Find where the given text appears and provide that cell's center as [x, y] coordinate. 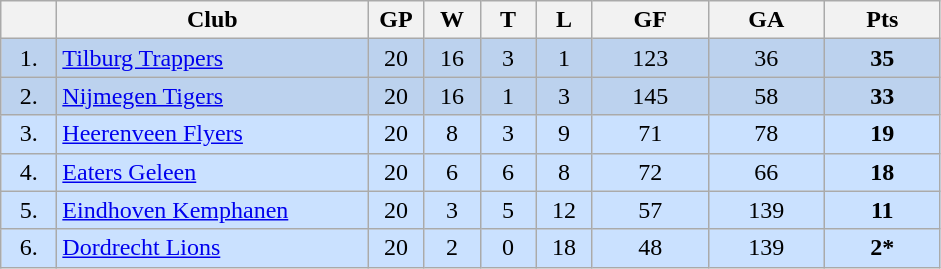
Dordrecht Lions [212, 248]
Club [212, 20]
71 [650, 134]
5. [29, 210]
66 [766, 172]
0 [508, 248]
6. [29, 248]
1. [29, 58]
Nijmegen Tigers [212, 96]
2* [882, 248]
3. [29, 134]
145 [650, 96]
L [564, 20]
5 [508, 210]
2. [29, 96]
78 [766, 134]
2 [452, 248]
W [452, 20]
123 [650, 58]
Heerenveen Flyers [212, 134]
48 [650, 248]
Pts [882, 20]
33 [882, 96]
Tilburg Trappers [212, 58]
36 [766, 58]
T [508, 20]
11 [882, 210]
57 [650, 210]
35 [882, 58]
GP [396, 20]
19 [882, 134]
GF [650, 20]
72 [650, 172]
Eindhoven Kemphanen [212, 210]
GA [766, 20]
4. [29, 172]
12 [564, 210]
58 [766, 96]
Eaters Geleen [212, 172]
9 [564, 134]
